Search for the cell housing the specified text and yield its (x, y) center coordinate. 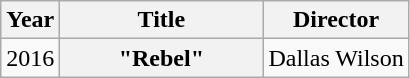
Dallas Wilson (336, 58)
2016 (30, 58)
"Rebel" (162, 58)
Director (336, 20)
Year (30, 20)
Title (162, 20)
